Search for the cell housing the specified text and yield its [X, Y] center coordinate. 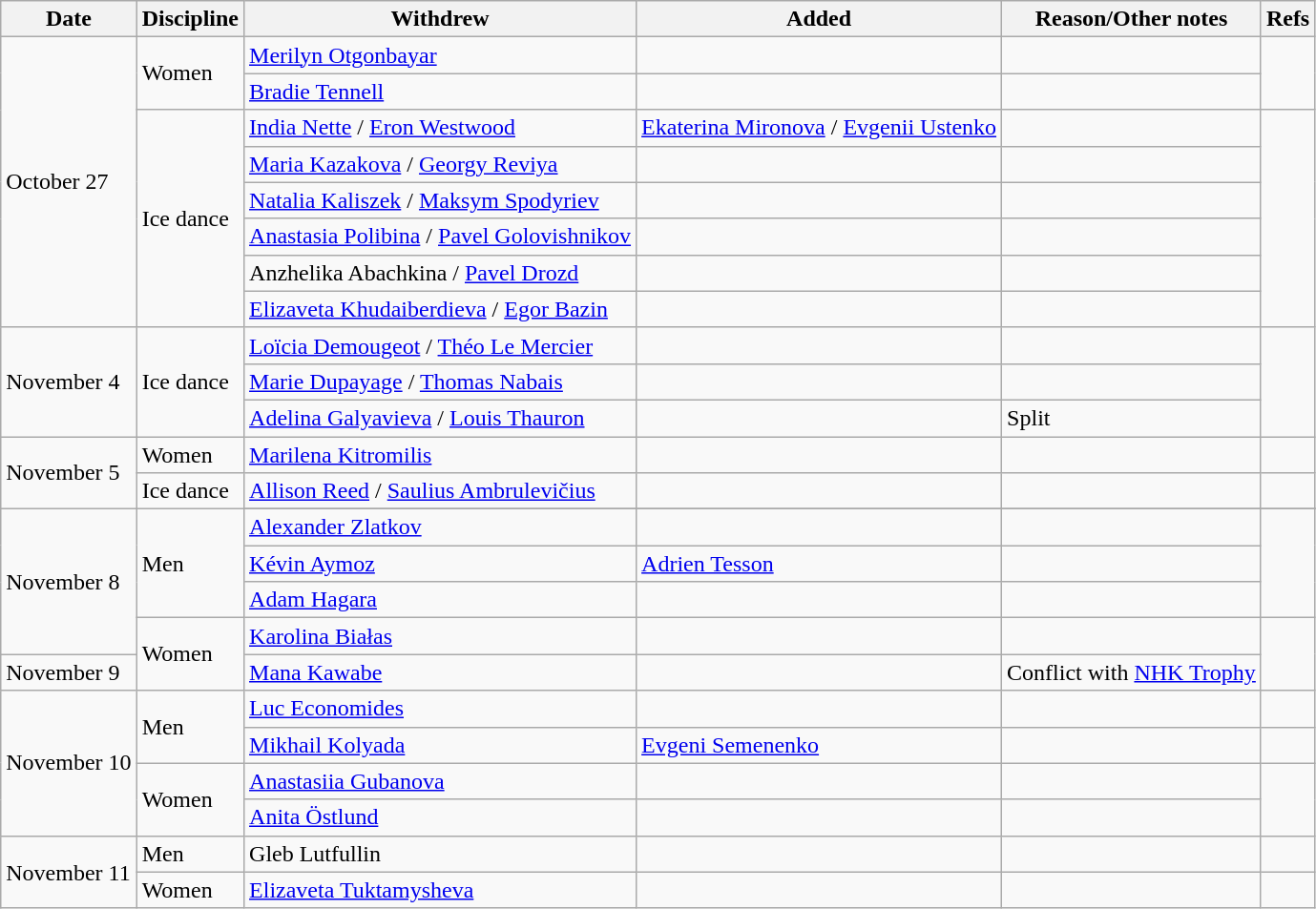
Anzhelika Abachkina / Pavel Drozd [441, 273]
Gleb Lutfullin [441, 854]
Alexander Zlatkov [441, 527]
Reason/Other notes [1132, 19]
November 8 [69, 582]
Withdrew [441, 19]
India Nette / Eron Westwood [441, 128]
Anastasiia Gubanova [441, 781]
Luc Economides [441, 709]
November 5 [69, 473]
October 27 [69, 182]
Adrien Tesson [819, 564]
Natalia Kaliszek / Maksym Spodyriev [441, 200]
Adam Hagara [441, 600]
Anita Östlund [441, 817]
November 11 [69, 872]
Elizaveta Tuktamysheva [441, 890]
Added [819, 19]
Marie Dupayage / Thomas Nabais [441, 382]
Elizaveta Khudaiberdieva / Egor Bazin [441, 309]
November 10 [69, 763]
Merilyn Otgonbayar [441, 55]
Discipline [190, 19]
Evgeni Semenenko [819, 745]
Bradie Tennell [441, 92]
Kévin Aymoz [441, 564]
Loïcia Demougeot / Théo Le Mercier [441, 345]
Karolina Białas [441, 636]
Maria Kazakova / Georgy Reviya [441, 164]
Mana Kawabe [441, 672]
Split [1132, 418]
Refs [1287, 19]
Marilena Kitromilis [441, 455]
Allison Reed / Saulius Ambrulevičius [441, 491]
November 4 [69, 382]
Mikhail Kolyada [441, 745]
Adelina Galyavieva / Louis Thauron [441, 418]
Ekaterina Mironova / Evgenii Ustenko [819, 128]
November 9 [69, 672]
Date [69, 19]
Anastasia Polibina / Pavel Golovishnikov [441, 237]
Conflict with NHK Trophy [1132, 672]
